Provide the (X, Y) coordinate of the cell's center where the given text is located.  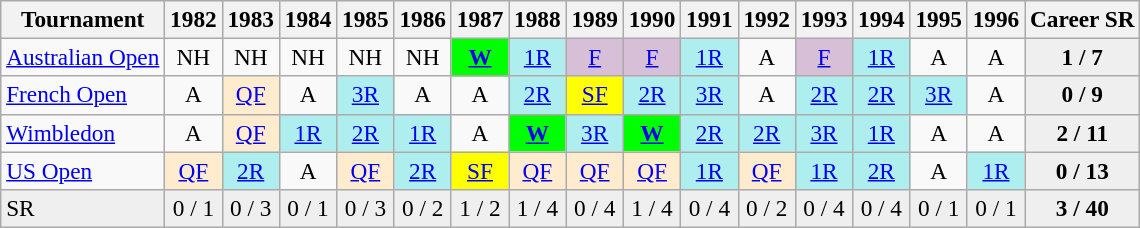
1983 (250, 19)
SR (83, 208)
1982 (194, 19)
1986 (422, 19)
Wimbledon (83, 133)
Australian Open (83, 57)
2 / 11 (1082, 133)
US Open (83, 170)
1989 (594, 19)
1991 (710, 19)
1984 (308, 19)
1995 (938, 19)
Career SR (1082, 19)
1990 (652, 19)
1987 (480, 19)
1996 (996, 19)
0 / 13 (1082, 170)
1 / 2 (480, 208)
1 / 7 (1082, 57)
0 / 9 (1082, 95)
3 / 40 (1082, 208)
French Open (83, 95)
1994 (882, 19)
1985 (366, 19)
Tournament (83, 19)
1993 (824, 19)
1988 (538, 19)
1992 (766, 19)
